Determine the [X, Y] coordinate at the center of the cell enclosing the given text.  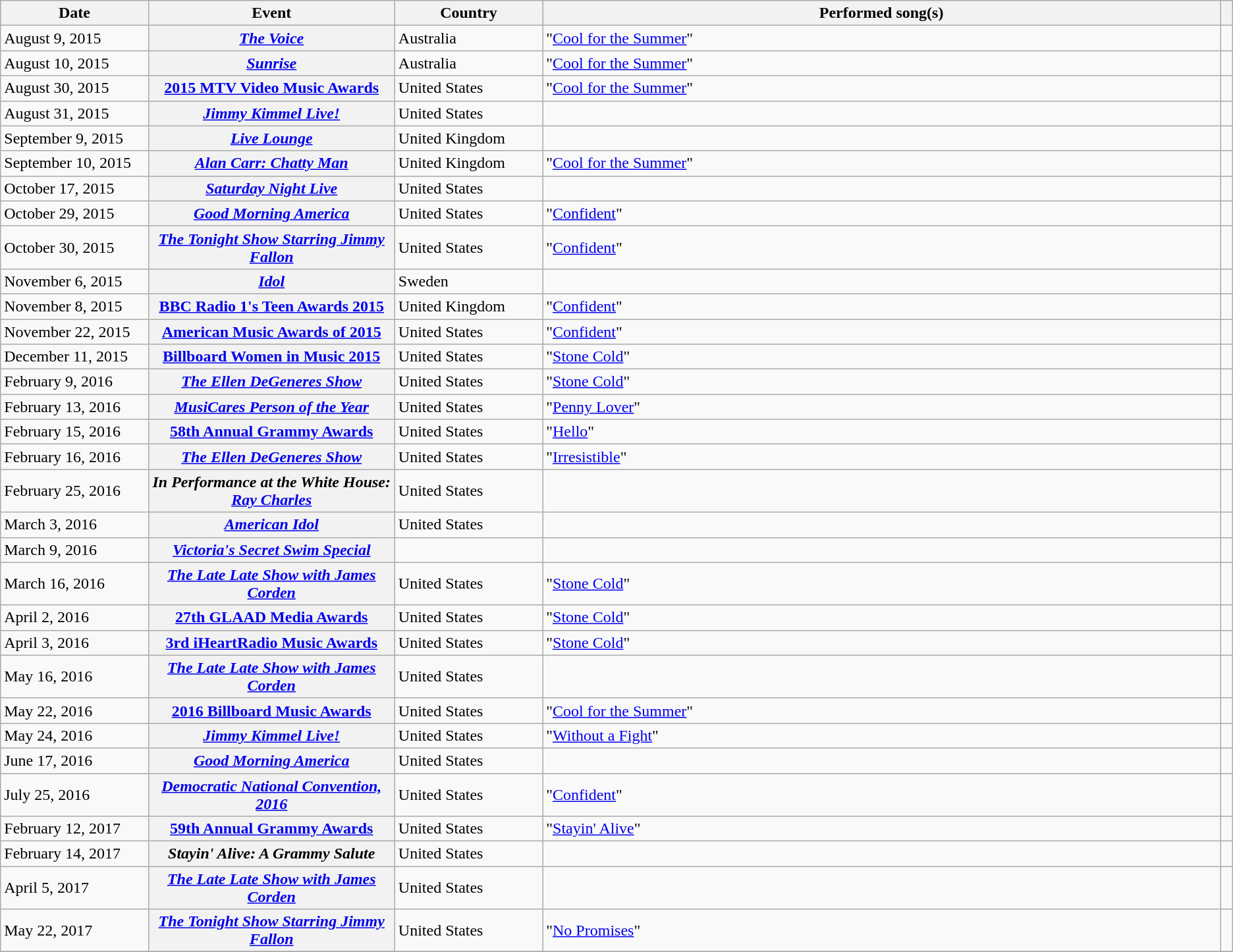
2016 Billboard Music Awards [271, 710]
July 25, 2016 [74, 794]
Victoria's Secret Swim Special [271, 550]
Alan Carr: Chatty Man [271, 163]
October 17, 2015 [74, 188]
August 30, 2015 [74, 88]
Performed song(s) [881, 13]
May 22, 2016 [74, 710]
February 9, 2016 [74, 382]
February 16, 2016 [74, 457]
"Hello" [881, 432]
November 22, 2015 [74, 331]
59th Annual Grammy Awards [271, 829]
April 2, 2016 [74, 618]
Saturday Night Live [271, 188]
Stayin' Alive: A Grammy Salute [271, 854]
August 9, 2015 [74, 38]
2015 MTV Video Music Awards [271, 88]
In Performance at the White House: Ray Charles [271, 491]
Live Lounge [271, 138]
December 11, 2015 [74, 357]
"No Promises" [881, 931]
October 30, 2015 [74, 248]
Sunrise [271, 63]
May 22, 2017 [74, 931]
October 29, 2015 [74, 213]
Sweden [468, 281]
BBC Radio 1's Teen Awards 2015 [271, 306]
Billboard Women in Music 2015 [271, 357]
Event [271, 13]
3rd iHeartRadio Music Awards [271, 643]
Democratic National Convention, 2016 [271, 794]
February 25, 2016 [74, 491]
September 9, 2015 [74, 138]
September 10, 2015 [74, 163]
"Irresistible" [881, 457]
November 8, 2015 [74, 306]
August 31, 2015 [74, 113]
November 6, 2015 [74, 281]
February 14, 2017 [74, 854]
August 10, 2015 [74, 63]
April 5, 2017 [74, 887]
February 13, 2016 [74, 407]
May 24, 2016 [74, 735]
February 12, 2017 [74, 829]
American Music Awards of 2015 [271, 331]
May 16, 2016 [74, 677]
58th Annual Grammy Awards [271, 432]
February 15, 2016 [74, 432]
April 3, 2016 [74, 643]
Country [468, 13]
Date [74, 13]
March 16, 2016 [74, 583]
The Voice [271, 38]
27th GLAAD Media Awards [271, 618]
March 3, 2016 [74, 525]
March 9, 2016 [74, 550]
American Idol [271, 525]
"Stayin' Alive" [881, 829]
"Without a Fight" [881, 735]
"Penny Lover" [881, 407]
MusiCares Person of the Year [271, 407]
June 17, 2016 [74, 760]
Idol [271, 281]
